From the cell containing the given text, extract its center point as [x, y] coordinate. 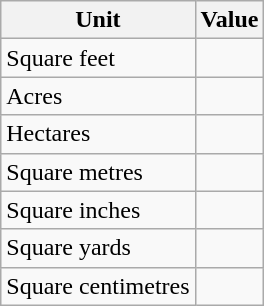
Square yards [98, 248]
Square inches [98, 210]
Unit [98, 20]
Hectares [98, 134]
Square feet [98, 58]
Square metres [98, 172]
Acres [98, 96]
Value [230, 20]
Square centimetres [98, 286]
